Return the (X, Y) coordinate for the center point of the cell that contains the specified text.  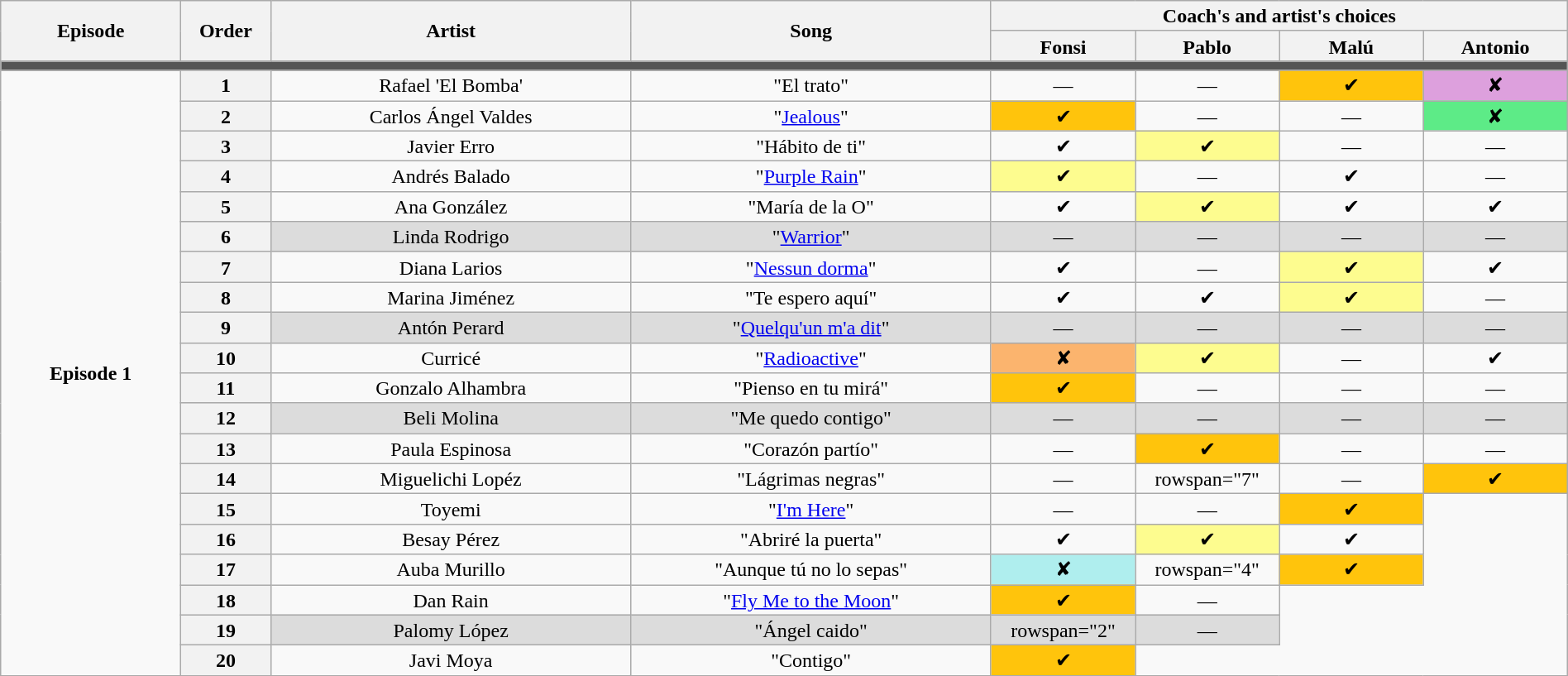
Palomy López (451, 630)
"Contigo" (811, 660)
Antón Perard (451, 328)
"Warrior" (811, 237)
4 (227, 177)
15 (227, 510)
Episode 1 (91, 372)
rowspan="7" (1207, 478)
19 (227, 630)
6 (227, 237)
Rafael 'El Bomba' (451, 86)
"Purple Rain" (811, 177)
Marina Jiménez (451, 298)
"Lágrimas negras" (811, 478)
Toyemi (451, 510)
Auba Murillo (451, 569)
Andrés Balado (451, 177)
17 (227, 569)
20 (227, 660)
Ana González (451, 207)
Besay Pérez (451, 539)
Miguelichi Lopéz (451, 478)
rowspan="2" (1063, 630)
1 (227, 86)
Curricé (451, 357)
Fonsi (1063, 46)
13 (227, 448)
Antonio (1495, 46)
Song (811, 31)
14 (227, 478)
"El trato" (811, 86)
Gonzalo Alhambra (451, 389)
8 (227, 298)
7 (227, 266)
Pablo (1207, 46)
"Jealous" (811, 116)
"I'm Here" (811, 510)
"Pienso en tu mirá" (811, 389)
Paula Espinosa (451, 448)
Coach's and artist's choices (1279, 17)
"Quelqu'un m'a dit" (811, 328)
Carlos Ángel Valdes (451, 116)
Diana Larios (451, 266)
Linda Rodrigo (451, 237)
2 (227, 116)
"Radioactive" (811, 357)
9 (227, 328)
Malú (1351, 46)
Javi Moya (451, 660)
"Me quedo contigo" (811, 419)
12 (227, 419)
5 (227, 207)
rowspan="4" (1207, 569)
Beli Molina (451, 419)
"Abriré la puerta" (811, 539)
"Hábito de ti" (811, 146)
Episode (91, 31)
"Aunque tú no lo sepas" (811, 569)
"María de la O" (811, 207)
10 (227, 357)
"Nessun dorma" (811, 266)
"Corazón partío" (811, 448)
Dan Rain (451, 599)
11 (227, 389)
"Ángel caido" (811, 630)
3 (227, 146)
18 (227, 599)
16 (227, 539)
Artist (451, 31)
"Fly Me to the Moon" (811, 599)
Javier Erro (451, 146)
"Te espero aquí" (811, 298)
Order (227, 31)
